Extract the [X, Y] coordinate from the center of the cell holding the provided text.  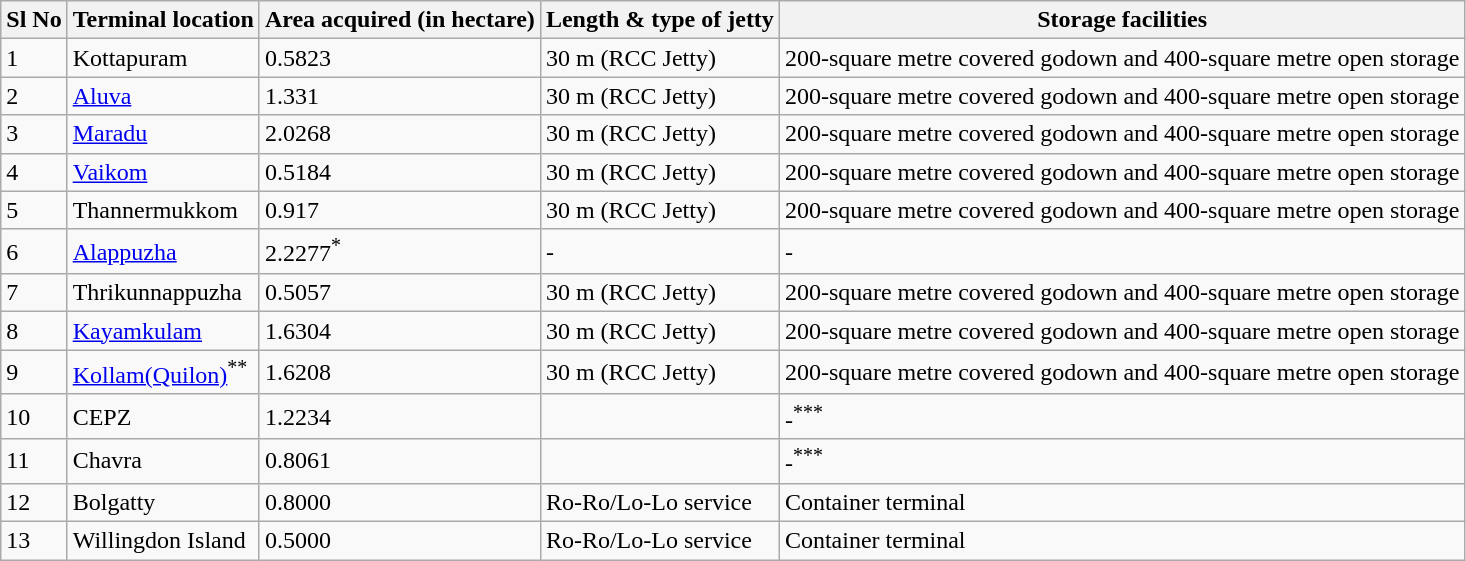
2.2277* [400, 252]
12 [34, 502]
13 [34, 541]
6 [34, 252]
Chavra [163, 462]
5 [34, 210]
Maradu [163, 134]
Sl No [34, 20]
Thrikunnappuzha [163, 293]
Storage facilities [1122, 20]
0.8061 [400, 462]
0.5184 [400, 172]
4 [34, 172]
0.8000 [400, 502]
0.5823 [400, 58]
1.6304 [400, 331]
Kayamkulam [163, 331]
7 [34, 293]
0.5057 [400, 293]
3 [34, 134]
Length & type of jetty [660, 20]
1 [34, 58]
11 [34, 462]
Bolgatty [163, 502]
1.6208 [400, 372]
Aluva [163, 96]
Vaikom [163, 172]
0.917 [400, 210]
Kollam(Quilon)** [163, 372]
1.331 [400, 96]
10 [34, 416]
Thannermukkom [163, 210]
8 [34, 331]
9 [34, 372]
Kottapuram [163, 58]
2 [34, 96]
Terminal location [163, 20]
0.5000 [400, 541]
2.0268 [400, 134]
CEPZ [163, 416]
Area acquired (in hectare) [400, 20]
1.2234 [400, 416]
Alappuzha [163, 252]
Willingdon Island [163, 541]
